Capture the cell that displays the provided text and extract its (x, y) central coordinate. 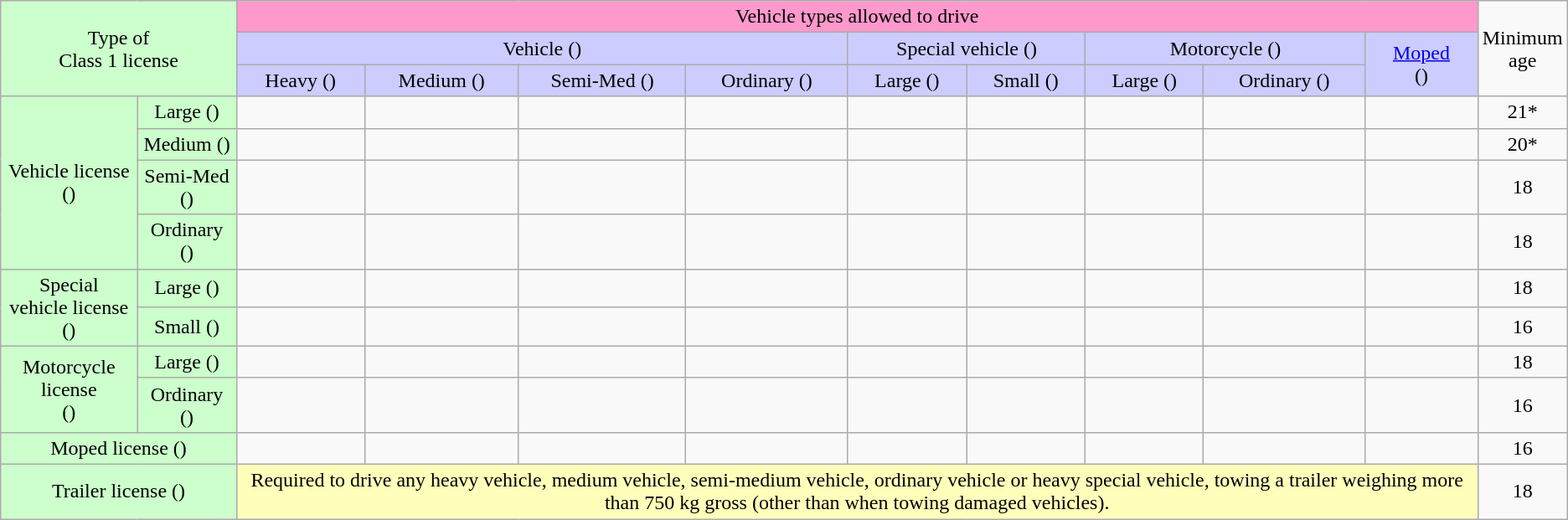
Specialvehicle license() (69, 307)
Moped license () (119, 448)
21* (1523, 112)
Special vehicle () (967, 49)
Trailer license () (119, 491)
20* (1523, 144)
Motorcycle () (1225, 49)
Vehicle types allowed to drive (857, 17)
Type ofClass 1 license (119, 49)
Vehicle () (542, 49)
Minimumage (1523, 49)
Vehicle license() (69, 183)
Motorcycle license() (69, 389)
Moped() (1421, 64)
Heavy () (300, 80)
